Extract the (x, y) coordinate from the center of the cell holding the provided text.  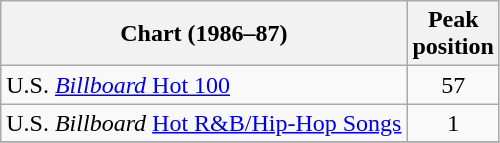
U.S. Billboard Hot 100 (204, 85)
Peakposition (453, 34)
57 (453, 85)
U.S. Billboard Hot R&B/Hip-Hop Songs (204, 123)
Chart (1986–87) (204, 34)
1 (453, 123)
